Detect which cell encompasses the target text, then output its (X, Y) center coordinate. 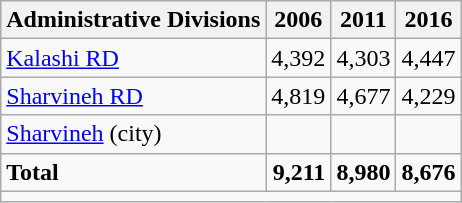
8,980 (364, 172)
8,676 (428, 172)
4,392 (298, 58)
2016 (428, 20)
4,677 (364, 96)
4,447 (428, 58)
Kalashi RD (134, 58)
4,229 (428, 96)
Sharvineh (city) (134, 134)
2011 (364, 20)
Sharvineh RD (134, 96)
4,819 (298, 96)
9,211 (298, 172)
2006 (298, 20)
Administrative Divisions (134, 20)
4,303 (364, 58)
Total (134, 172)
